Return the (x, y) coordinate for the center point of the cell that contains the specified text.  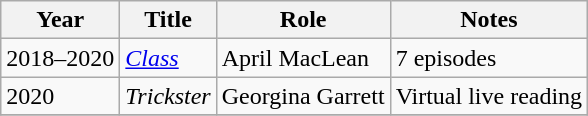
Virtual live reading (489, 96)
2020 (60, 96)
Role (303, 20)
Trickster (168, 96)
April MacLean (303, 58)
Georgina Garrett (303, 96)
Year (60, 20)
Notes (489, 20)
2018–2020 (60, 58)
Title (168, 20)
Class (168, 58)
7 episodes (489, 58)
